Determine the [X, Y] coordinate at the center of the cell enclosing the given text.  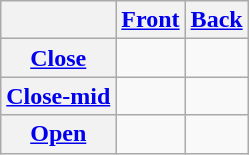
Open [58, 134]
Front [150, 20]
Back [216, 20]
Close [58, 58]
Close-mid [58, 96]
